Scan for the cell matching the given text and deliver its (X, Y) coordinate at center. 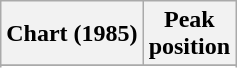
Chart (1985) (72, 34)
Peakposition (189, 34)
